Capture the cell that displays the provided text and extract its (x, y) central coordinate. 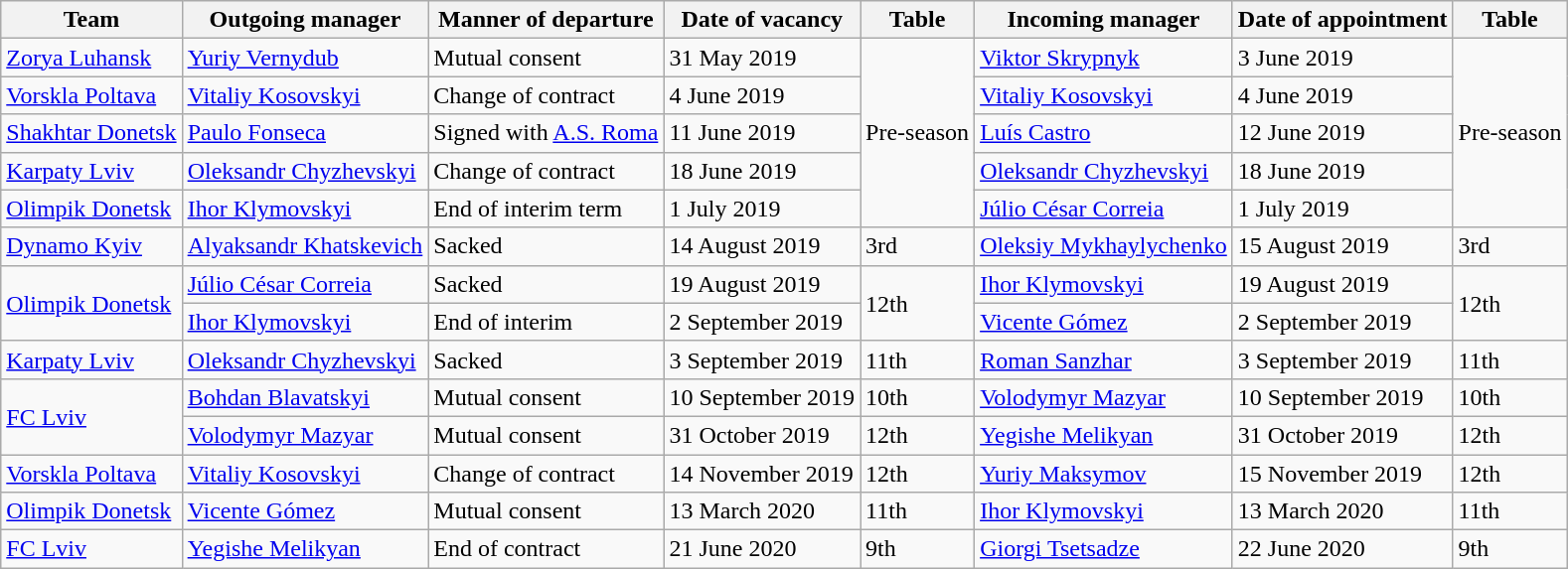
3 June 2019 (1342, 58)
Dynamo Kyiv (91, 246)
Oleksiy Mykhaylychenko (1104, 246)
Incoming manager (1104, 20)
Signed with A.S. Roma (547, 133)
Alyaksandr Khatskevich (305, 246)
Date of vacancy (762, 20)
Date of appointment (1342, 20)
Shakhtar Donetsk (91, 133)
14 August 2019 (762, 246)
Team (91, 20)
Outgoing manager (305, 20)
Luís Castro (1104, 133)
31 May 2019 (762, 58)
Viktor Skrypnyk (1104, 58)
End of interim term (547, 209)
14 November 2019 (762, 474)
Paulo Fonseca (305, 133)
11 June 2019 (762, 133)
End of interim (547, 322)
Manner of departure (547, 20)
22 June 2020 (1342, 549)
Zorya Luhansk (91, 58)
End of contract (547, 549)
Yuriy Vernydub (305, 58)
15 August 2019 (1342, 246)
Giorgi Tsetsadze (1104, 549)
21 June 2020 (762, 549)
Bohdan Blavatskyi (305, 397)
Roman Sanzhar (1104, 359)
15 November 2019 (1342, 474)
12 June 2019 (1342, 133)
Yuriy Maksymov (1104, 474)
